Determine the (x, y) coordinate at the center of the cell enclosing the given text.  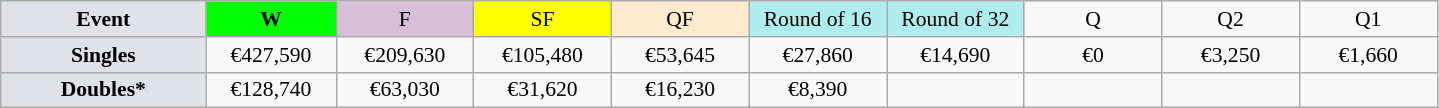
€427,590 (271, 55)
W (271, 19)
€16,230 (680, 90)
€209,630 (405, 55)
Q (1093, 19)
€3,250 (1231, 55)
Singles (104, 55)
€53,645 (680, 55)
€0 (1093, 55)
F (405, 19)
€105,480 (543, 55)
QF (680, 19)
€27,860 (818, 55)
€128,740 (271, 90)
SF (543, 19)
€63,030 (405, 90)
Q2 (1231, 19)
Doubles* (104, 90)
€8,390 (818, 90)
€14,690 (955, 55)
€1,660 (1368, 55)
Round of 32 (955, 19)
Round of 16 (818, 19)
Q1 (1368, 19)
Event (104, 19)
€31,620 (543, 90)
